Pinpoint the cell where the given text exists, returning its (X, Y) midpoint coordinate. 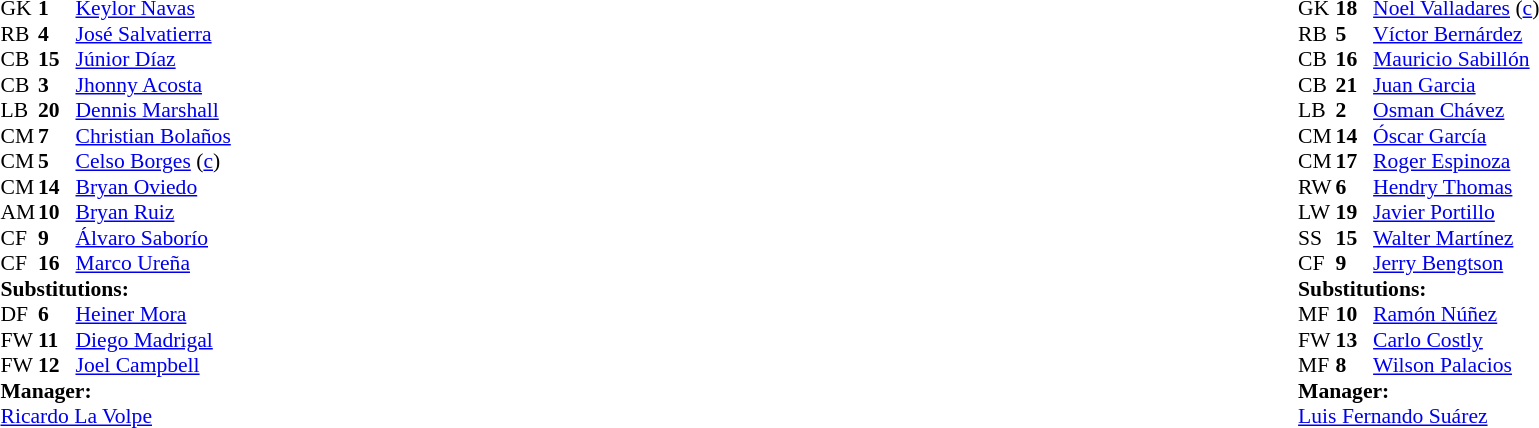
AM (19, 213)
Bryan Ruiz (154, 213)
SS (1317, 238)
Ramón Núñez (1456, 315)
Marco Ureña (154, 263)
Jhonny Acosta (154, 85)
21 (1355, 85)
Wilson Palacios (1456, 365)
Celso Borges (c) (154, 161)
DF (19, 315)
Christian Bolaños (154, 136)
11 (57, 340)
3 (57, 85)
Joel Campbell (154, 365)
Mauricio Sabillón (1456, 59)
8 (1355, 365)
2 (1355, 111)
Carlo Costly (1456, 340)
4 (57, 34)
Hendry Thomas (1456, 187)
20 (57, 111)
Javier Portillo (1456, 213)
Diego Madrigal (154, 340)
Bryan Oviedo (154, 187)
12 (57, 365)
Dennis Marshall (154, 111)
RW (1317, 187)
LW (1317, 213)
13 (1355, 340)
Álvaro Saborío (154, 238)
Walter Martínez (1456, 238)
17 (1355, 161)
José Salvatierra (154, 34)
19 (1355, 213)
Osman Chávez (1456, 111)
Júnior Díaz (154, 59)
Juan Garcia (1456, 85)
Roger Espinoza (1456, 161)
Heiner Mora (154, 315)
7 (57, 136)
Jerry Bengtson (1456, 263)
Óscar García (1456, 136)
Víctor Bernárdez (1456, 34)
